Extract the [X, Y] coordinate from the center of the cell holding the provided text.  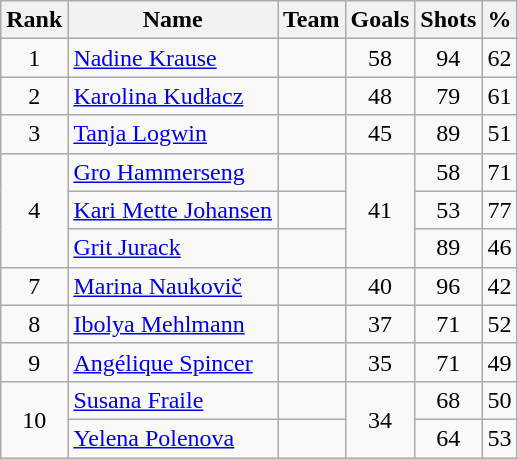
62 [500, 58]
79 [448, 96]
4 [34, 210]
Shots [448, 20]
Ibolya Mehlmann [173, 324]
Team [312, 20]
10 [34, 419]
Grit Jurack [173, 248]
Rank [34, 20]
96 [448, 286]
2 [34, 96]
37 [380, 324]
34 [380, 419]
3 [34, 134]
Tanja Logwin [173, 134]
64 [448, 438]
Marina Naukovič [173, 286]
46 [500, 248]
Gro Hammerseng [173, 172]
8 [34, 324]
Karolina Kudłacz [173, 96]
Kari Mette Johansen [173, 210]
51 [500, 134]
7 [34, 286]
48 [380, 96]
61 [500, 96]
45 [380, 134]
Angélique Spincer [173, 362]
9 [34, 362]
35 [380, 362]
% [500, 20]
49 [500, 362]
Name [173, 20]
52 [500, 324]
42 [500, 286]
Nadine Krause [173, 58]
Goals [380, 20]
77 [500, 210]
40 [380, 286]
Yelena Polenova [173, 438]
68 [448, 400]
1 [34, 58]
41 [380, 210]
94 [448, 58]
Susana Fraile [173, 400]
50 [500, 400]
